Detect which cell encompasses the target text, then output its (x, y) center coordinate. 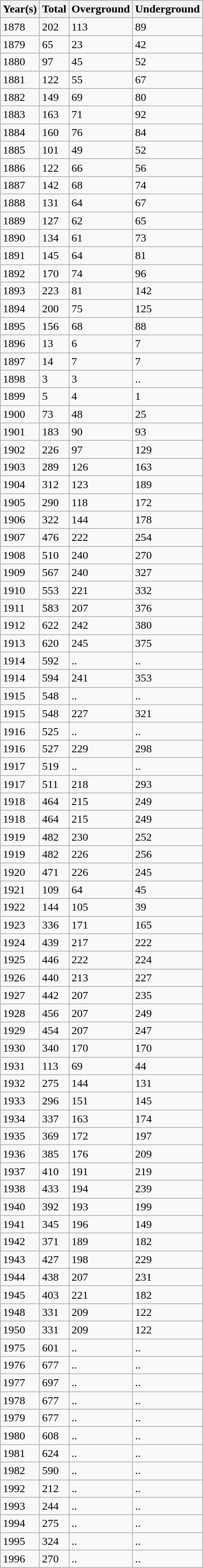
601 (54, 1348)
55 (101, 80)
Total (54, 9)
80 (168, 97)
Underground (168, 9)
198 (101, 1259)
1882 (20, 97)
212 (54, 1488)
13 (54, 344)
56 (168, 167)
242 (101, 626)
247 (168, 1030)
567 (54, 573)
1981 (20, 1453)
608 (54, 1436)
1913 (20, 643)
371 (54, 1242)
252 (168, 837)
84 (168, 132)
1889 (20, 221)
126 (101, 467)
42 (168, 44)
1899 (20, 397)
289 (54, 467)
1910 (20, 590)
1924 (20, 942)
90 (101, 432)
1911 (20, 608)
230 (101, 837)
174 (168, 1119)
380 (168, 626)
1894 (20, 309)
129 (168, 449)
1900 (20, 414)
620 (54, 643)
1893 (20, 291)
199 (168, 1207)
178 (168, 520)
456 (54, 1013)
321 (168, 713)
244 (54, 1506)
66 (101, 167)
1938 (20, 1189)
1937 (20, 1171)
1996 (20, 1559)
1979 (20, 1418)
438 (54, 1277)
622 (54, 626)
1922 (20, 907)
1926 (20, 978)
239 (168, 1189)
525 (54, 731)
241 (101, 678)
553 (54, 590)
439 (54, 942)
123 (101, 484)
410 (54, 1171)
254 (168, 538)
165 (168, 925)
1890 (20, 238)
6 (101, 344)
1929 (20, 1030)
527 (54, 749)
25 (168, 414)
176 (101, 1154)
49 (101, 150)
1881 (20, 80)
223 (54, 291)
39 (168, 907)
519 (54, 766)
1950 (20, 1330)
Overground (101, 9)
1903 (20, 467)
194 (101, 1189)
62 (101, 221)
1995 (20, 1541)
337 (54, 1119)
440 (54, 978)
1879 (20, 44)
193 (101, 1207)
1945 (20, 1295)
1901 (20, 432)
125 (168, 309)
1943 (20, 1259)
298 (168, 749)
4 (101, 397)
1940 (20, 1207)
340 (54, 1048)
1883 (20, 115)
48 (101, 414)
403 (54, 1295)
1884 (20, 132)
1992 (20, 1488)
1982 (20, 1471)
1878 (20, 27)
1978 (20, 1401)
322 (54, 520)
1885 (20, 150)
196 (101, 1224)
376 (168, 608)
293 (168, 784)
369 (54, 1136)
327 (168, 573)
1925 (20, 960)
336 (54, 925)
1909 (20, 573)
Year(s) (20, 9)
191 (101, 1171)
1888 (20, 203)
442 (54, 995)
1887 (20, 185)
92 (168, 115)
1923 (20, 925)
1891 (20, 256)
1898 (20, 379)
1927 (20, 995)
1980 (20, 1436)
590 (54, 1471)
697 (54, 1383)
345 (54, 1224)
471 (54, 872)
109 (54, 890)
1932 (20, 1084)
592 (54, 661)
392 (54, 1207)
1880 (20, 62)
312 (54, 484)
290 (54, 502)
127 (54, 221)
1920 (20, 872)
202 (54, 27)
1994 (20, 1524)
296 (54, 1101)
1912 (20, 626)
1895 (20, 326)
44 (168, 1066)
476 (54, 538)
105 (101, 907)
1896 (20, 344)
1902 (20, 449)
213 (101, 978)
88 (168, 326)
1921 (20, 890)
134 (54, 238)
1930 (20, 1048)
151 (101, 1101)
1975 (20, 1348)
1934 (20, 1119)
1933 (20, 1101)
101 (54, 150)
76 (101, 132)
160 (54, 132)
1936 (20, 1154)
446 (54, 960)
1976 (20, 1365)
1905 (20, 502)
433 (54, 1189)
624 (54, 1453)
224 (168, 960)
183 (54, 432)
219 (168, 1171)
427 (54, 1259)
156 (54, 326)
14 (54, 361)
454 (54, 1030)
1886 (20, 167)
5 (54, 397)
1948 (20, 1312)
1892 (20, 273)
510 (54, 555)
1897 (20, 361)
1931 (20, 1066)
96 (168, 273)
89 (168, 27)
385 (54, 1154)
197 (168, 1136)
1944 (20, 1277)
1908 (20, 555)
235 (168, 995)
1907 (20, 538)
511 (54, 784)
1928 (20, 1013)
231 (168, 1277)
218 (101, 784)
1941 (20, 1224)
1906 (20, 520)
332 (168, 590)
1977 (20, 1383)
1904 (20, 484)
256 (168, 855)
217 (101, 942)
61 (101, 238)
71 (101, 115)
171 (101, 925)
1942 (20, 1242)
375 (168, 643)
23 (101, 44)
594 (54, 678)
324 (54, 1541)
75 (101, 309)
353 (168, 678)
583 (54, 608)
93 (168, 432)
1993 (20, 1506)
1 (168, 397)
118 (101, 502)
1935 (20, 1136)
200 (54, 309)
